Capture the cell that displays the provided text and extract its (X, Y) central coordinate. 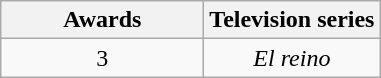
Awards (102, 20)
Television series (292, 20)
3 (102, 58)
El reino (292, 58)
